Scan for the cell matching the given text and deliver its [x, y] coordinate at center. 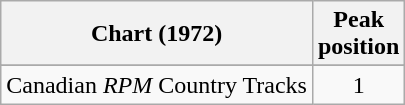
Peakposition [358, 34]
1 [358, 85]
Canadian RPM Country Tracks [157, 85]
Chart (1972) [157, 34]
